Extract the (x, y) coordinate from the center of the cell holding the provided text.  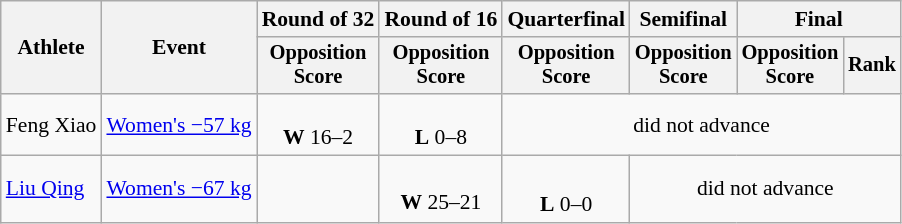
Quarterfinal (566, 19)
Semifinal (684, 19)
Final (819, 19)
Athlete (52, 48)
Liu Qing (52, 190)
Women's −67 kg (178, 190)
L 0–0 (566, 190)
W 25–21 (440, 190)
Round of 16 (440, 19)
Feng Xiao (52, 124)
Round of 32 (318, 19)
L 0–8 (440, 124)
W 16–2 (318, 124)
Women's −57 kg (178, 124)
Rank (872, 66)
Event (178, 48)
